Detect which cell encompasses the target text, then output its (x, y) center coordinate. 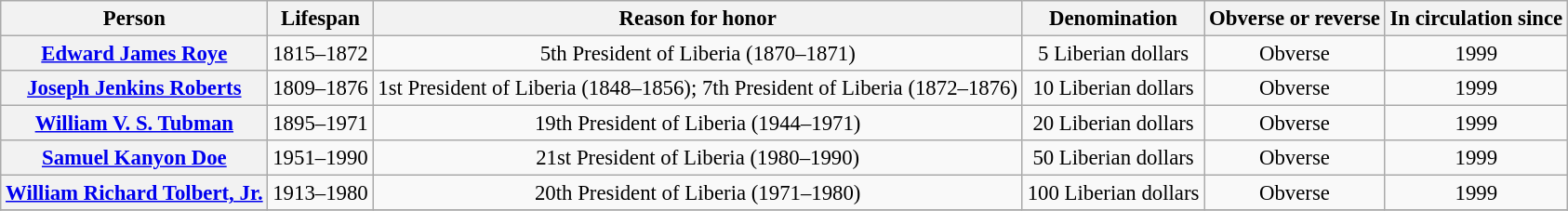
1809–1876 (320, 88)
5th President of Liberia (1870–1871) (698, 54)
Edward James Roye (134, 54)
Person (134, 19)
100 Liberian dollars (1112, 193)
5 Liberian dollars (1112, 54)
20th President of Liberia (1971–1980) (698, 193)
Reason for honor (698, 19)
Joseph Jenkins Roberts (134, 88)
1895–1971 (320, 124)
50 Liberian dollars (1112, 158)
William Richard Tolbert, Jr. (134, 193)
20 Liberian dollars (1112, 124)
21st President of Liberia (1980–1990) (698, 158)
10 Liberian dollars (1112, 88)
Denomination (1112, 19)
In circulation since (1476, 19)
1951–1990 (320, 158)
1913–1980 (320, 193)
Lifespan (320, 19)
Samuel Kanyon Doe (134, 158)
1st President of Liberia (1848–1856); 7th President of Liberia (1872–1876) (698, 88)
Obverse or reverse (1295, 19)
William V. S. Tubman (134, 124)
1815–1872 (320, 54)
19th President of Liberia (1944–1971) (698, 124)
